Pinpoint the cell where the given text exists, returning its (x, y) midpoint coordinate. 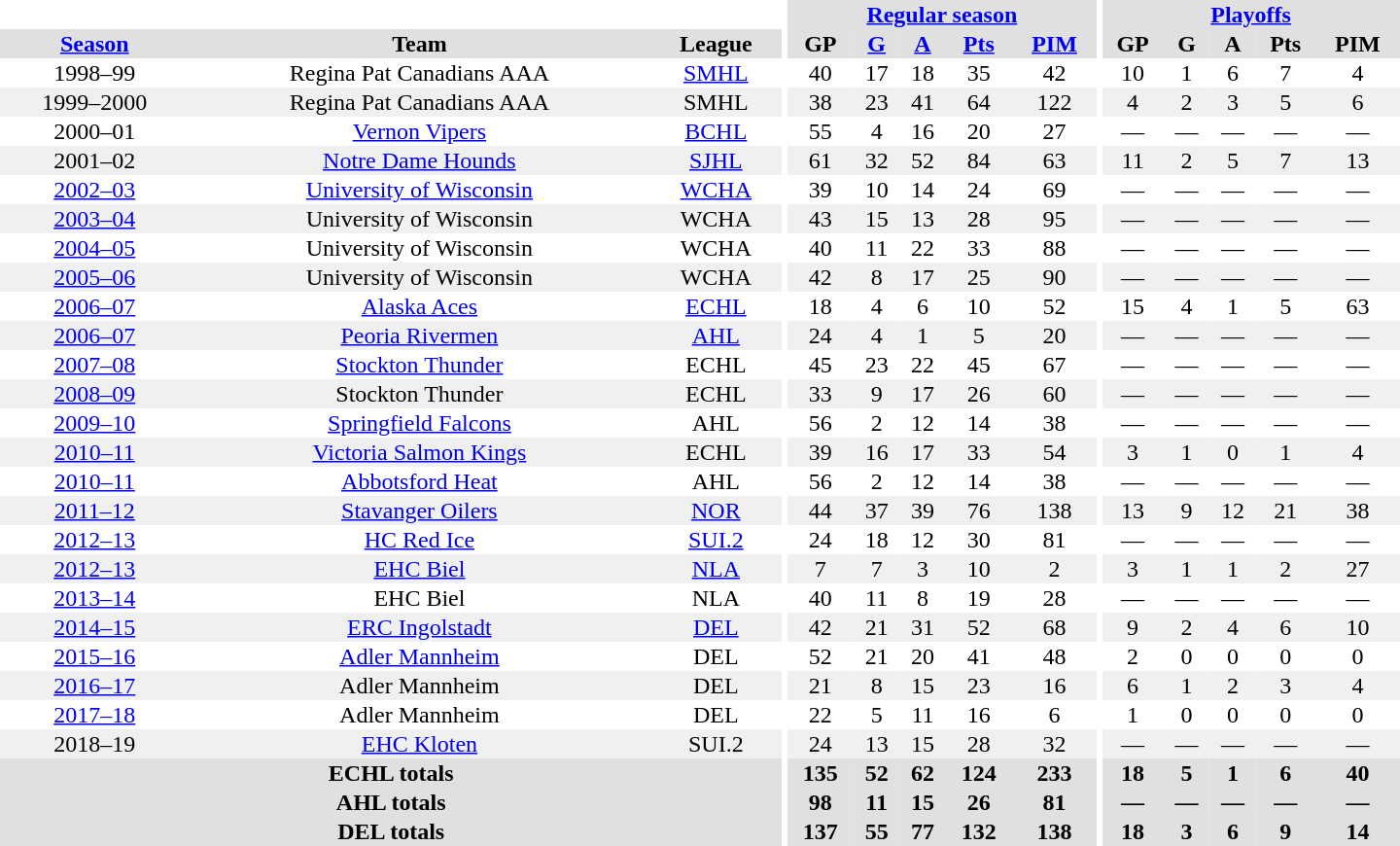
60 (1054, 394)
132 (979, 831)
Season (95, 44)
BCHL (716, 131)
2005–06 (95, 277)
77 (922, 831)
HC Red Ice (420, 540)
2009–10 (95, 423)
84 (979, 160)
43 (821, 219)
95 (1054, 219)
2000–01 (95, 131)
76 (979, 511)
2001–02 (95, 160)
90 (1054, 277)
2002–03 (95, 190)
68 (1054, 627)
ECHL totals (391, 773)
Regular season (942, 15)
54 (1054, 452)
2003–04 (95, 219)
2011–12 (95, 511)
Team (420, 44)
64 (979, 102)
2018–19 (95, 744)
Victoria Salmon Kings (420, 452)
2016–17 (95, 686)
ERC Ingolstadt (420, 627)
NOR (716, 511)
2015–16 (95, 656)
EHC Kloten (420, 744)
30 (979, 540)
DEL totals (391, 831)
137 (821, 831)
1999–2000 (95, 102)
122 (1054, 102)
233 (1054, 773)
135 (821, 773)
67 (1054, 365)
69 (1054, 190)
Alaska Aces (420, 306)
25 (979, 277)
98 (821, 802)
35 (979, 73)
19 (979, 598)
2004–05 (95, 248)
Vernon Vipers (420, 131)
37 (877, 511)
61 (821, 160)
Stavanger Oilers (420, 511)
Peoria Rivermen (420, 335)
Springfield Falcons (420, 423)
2017–18 (95, 715)
SJHL (716, 160)
44 (821, 511)
62 (922, 773)
Abbotsford Heat (420, 481)
2007–08 (95, 365)
2008–09 (95, 394)
Playoffs (1250, 15)
2013–14 (95, 598)
88 (1054, 248)
124 (979, 773)
AHL totals (391, 802)
League (716, 44)
31 (922, 627)
1998–99 (95, 73)
Notre Dame Hounds (420, 160)
48 (1054, 656)
2014–15 (95, 627)
